Provide the (x, y) coordinate of the cell's center where the given text is located.  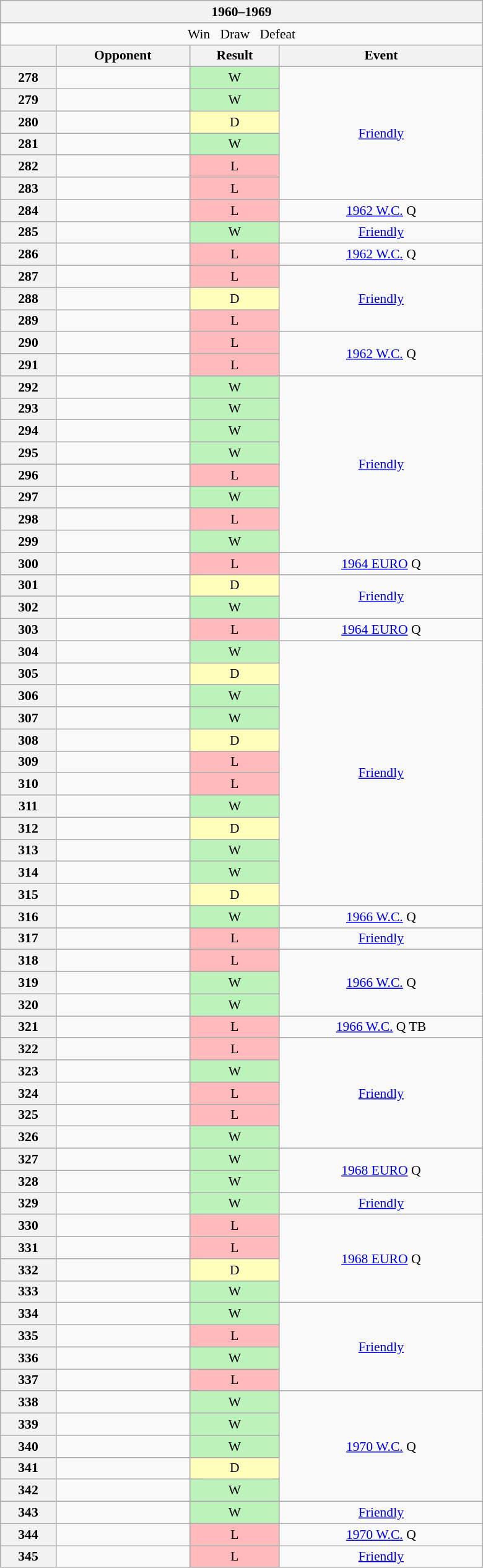
335 (28, 1336)
324 (28, 1093)
298 (28, 520)
Event (381, 56)
289 (28, 321)
326 (28, 1137)
309 (28, 762)
310 (28, 784)
333 (28, 1292)
290 (28, 343)
1966 W.C. Q TB (381, 1027)
334 (28, 1314)
294 (28, 431)
Win Draw Defeat (241, 34)
343 (28, 1513)
319 (28, 983)
328 (28, 1181)
320 (28, 1005)
307 (28, 718)
321 (28, 1027)
288 (28, 299)
286 (28, 255)
312 (28, 828)
281 (28, 144)
Opponent (123, 56)
336 (28, 1358)
299 (28, 541)
332 (28, 1270)
329 (28, 1204)
1960–1969 (241, 12)
339 (28, 1424)
342 (28, 1491)
315 (28, 895)
295 (28, 453)
327 (28, 1160)
337 (28, 1380)
284 (28, 211)
279 (28, 100)
341 (28, 1468)
318 (28, 961)
308 (28, 740)
331 (28, 1248)
303 (28, 630)
285 (28, 232)
301 (28, 585)
317 (28, 939)
330 (28, 1226)
338 (28, 1403)
344 (28, 1535)
296 (28, 475)
316 (28, 917)
292 (28, 387)
282 (28, 167)
340 (28, 1447)
297 (28, 497)
304 (28, 652)
311 (28, 807)
293 (28, 409)
305 (28, 674)
287 (28, 277)
Result (234, 56)
278 (28, 78)
314 (28, 873)
300 (28, 564)
280 (28, 122)
302 (28, 608)
283 (28, 188)
313 (28, 851)
306 (28, 696)
291 (28, 365)
325 (28, 1115)
323 (28, 1071)
322 (28, 1049)
345 (28, 1557)
